Find where the given text appears and provide that cell's center as (x, y) coordinate. 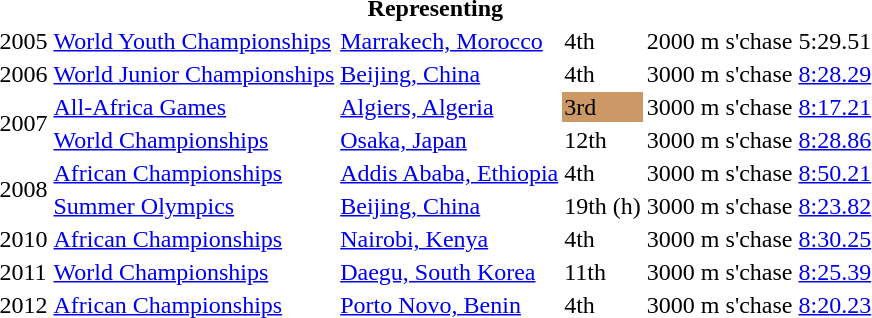
World Youth Championships (194, 41)
World Junior Championships (194, 74)
12th (603, 140)
3rd (603, 107)
Daegu, South Korea (450, 272)
Addis Ababa, Ethiopia (450, 173)
Summer Olympics (194, 206)
Marrakech, Morocco (450, 41)
Osaka, Japan (450, 140)
2000 m s'chase (720, 41)
11th (603, 272)
Nairobi, Kenya (450, 239)
Algiers, Algeria (450, 107)
19th (h) (603, 206)
All-Africa Games (194, 107)
